Pinpoint the cell where the given text exists, returning its (x, y) midpoint coordinate. 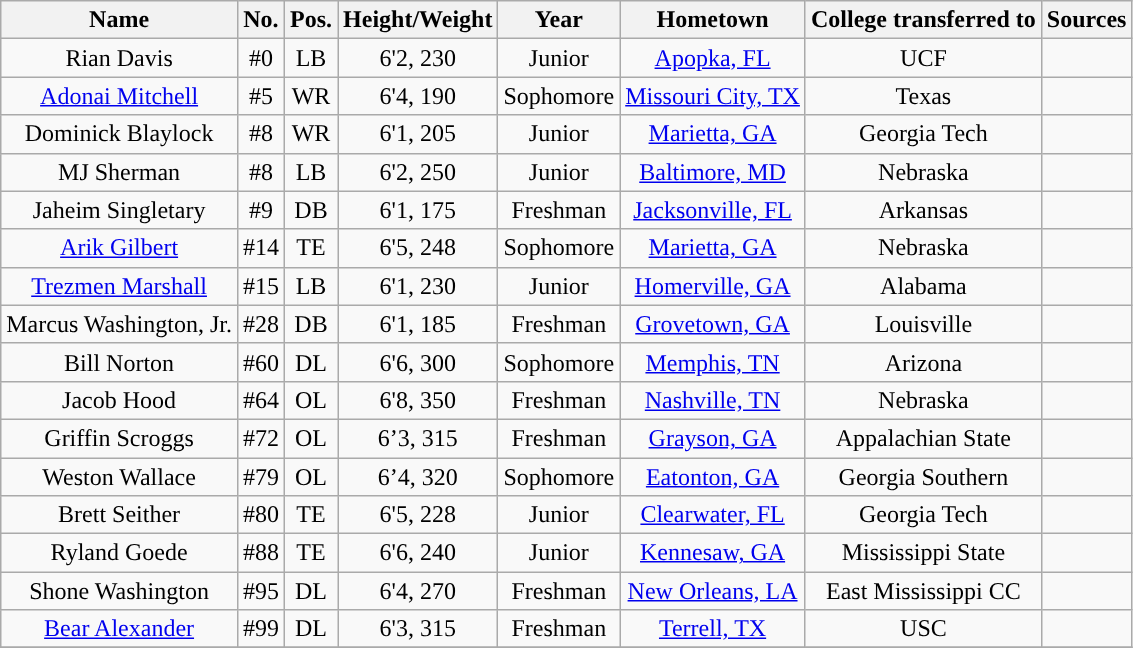
Texas (923, 96)
Arik Gilbert (120, 248)
Hometown (713, 20)
Georgia Southern (923, 477)
USC (923, 629)
Memphis, TN (713, 362)
Kennesaw, GA (713, 553)
Shone Washington (120, 591)
Jaheim Singletary (120, 210)
Alabama (923, 286)
Nashville, TN (713, 400)
Homerville, GA (713, 286)
6'6, 300 (418, 362)
Marcus Washington, Jr. (120, 324)
Arkansas (923, 210)
Clearwater, FL (713, 515)
Name (120, 20)
Jacob Hood (120, 400)
6'4, 270 (418, 591)
Baltimore, MD (713, 172)
Rian Davis (120, 58)
College transferred to (923, 20)
6'1, 230 (418, 286)
#60 (260, 362)
Ryland Goede (120, 553)
#64 (260, 400)
6'3, 315 (418, 629)
6’4, 320 (418, 477)
#99 (260, 629)
6'4, 190 (418, 96)
Griffin Scroggs (120, 438)
#15 (260, 286)
Eatonton, GA (713, 477)
Adonai Mitchell (120, 96)
Grayson, GA (713, 438)
Height/Weight (418, 20)
6'2, 230 (418, 58)
#80 (260, 515)
#72 (260, 438)
East Mississippi CC (923, 591)
Apopka, FL (713, 58)
6'1, 185 (418, 324)
6'1, 205 (418, 134)
Dominick Blaylock (120, 134)
6’3, 315 (418, 438)
Bear Alexander (120, 629)
Louisville (923, 324)
Jacksonville, FL (713, 210)
#95 (260, 591)
#79 (260, 477)
Bill Norton (120, 362)
6'5, 248 (418, 248)
#5 (260, 96)
#0 (260, 58)
6'1, 175 (418, 210)
Trezmen Marshall (120, 286)
6'8, 350 (418, 400)
#14 (260, 248)
Appalachian State (923, 438)
Missouri City, TX (713, 96)
6'2, 250 (418, 172)
6'6, 240 (418, 553)
6'5, 228 (418, 515)
New Orleans, LA (713, 591)
#9 (260, 210)
Mississippi State (923, 553)
Arizona (923, 362)
UCF (923, 58)
Terrell, TX (713, 629)
#28 (260, 324)
MJ Sherman (120, 172)
Brett Seither (120, 515)
Grovetown, GA (713, 324)
No. (260, 20)
Pos. (310, 20)
Year (559, 20)
#88 (260, 553)
Sources (1086, 20)
Weston Wallace (120, 477)
